Find where the given text appears and provide that cell's center as [x, y] coordinate. 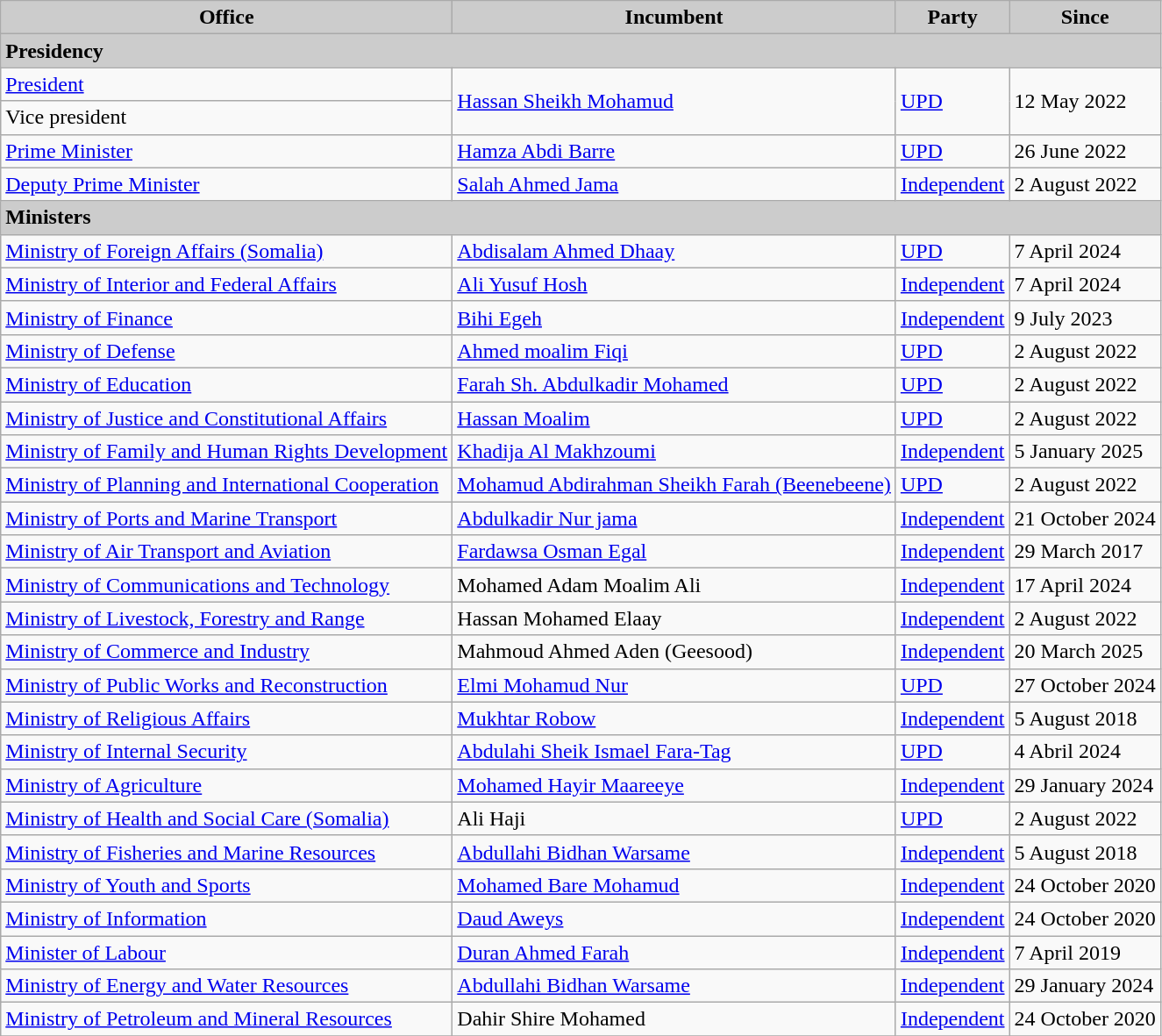
Ministry of Petroleum and Mineral Resources [226, 1019]
Abdulahi Sheik Ismael Fara-Tag [674, 752]
Ministry of Youth and Sports [226, 885]
Ministry of Internal Security [226, 752]
Ahmed moalim Fiqi [674, 351]
17 April 2024 [1085, 585]
Ministry of Religious Affairs [226, 718]
Incumbent [674, 18]
26 June 2022 [1085, 151]
Ministry of Health and Social Care (Somalia) [226, 818]
7 April 2019 [1085, 952]
Ministry of Fisheries and Marine Resources [226, 852]
Ministry of Interior and Federal Affairs [226, 284]
Ministry of Foreign Affairs (Somalia) [226, 251]
Ministry of Family and Human Rights Development [226, 452]
Abdulkadir Nur jama [674, 518]
Vice president [226, 118]
Fardawsa Osman Egal [674, 552]
Ministers [581, 218]
Daud Aweys [674, 918]
Ministry of Energy and Water Resources [226, 986]
Hassan Moalim [674, 418]
Mohamud Abdirahman Sheikh Farah (Beenebeene) [674, 485]
Abdisalam Ahmed Dhaay [674, 251]
Ministry of Planning and International Cooperation [226, 485]
Duran Ahmed Farah [674, 952]
Ministry of Information [226, 918]
12 May 2022 [1085, 101]
Ministry of Defense [226, 351]
Ministry of Agriculture [226, 785]
Ministry of Education [226, 384]
Ministry of Commerce and Industry [226, 652]
Since [1085, 18]
Ministry of Justice and Constitutional Affairs [226, 418]
Ali Yusuf Hosh [674, 284]
Office [226, 18]
4 Abril 2024 [1085, 752]
5 January 2025 [1085, 452]
Prime Minister [226, 151]
Bihi Egeh [674, 318]
Mohamed Hayir Maareeye [674, 785]
Mukhtar Robow [674, 718]
Ministry of Communications and Technology [226, 585]
29 March 2017 [1085, 552]
Ministry of Finance [226, 318]
Presidency [581, 51]
Hassan Sheikh Mohamud [674, 101]
21 October 2024 [1085, 518]
Mohamed Bare Mohamud [674, 885]
President [226, 84]
Ali Haji [674, 818]
Elmi Mohamud Nur [674, 685]
Ministry of Public Works and Reconstruction [226, 685]
Party [952, 18]
20 March 2025 [1085, 652]
Mohamed Adam Moalim Ali [674, 585]
Hamza Abdi Barre [674, 151]
Mahmoud Ahmed Aden (Geesood) [674, 652]
Ministry of Ports and Marine Transport [226, 518]
Dahir Shire Mohamed [674, 1019]
Ministry of Livestock, Forestry and Range [226, 618]
Salah Ahmed Jama [674, 184]
Deputy Prime Minister [226, 184]
Ministry of Air Transport and Aviation [226, 552]
9 July 2023 [1085, 318]
Farah Sh. Abdulkadir Mohamed [674, 384]
Khadija Al Makhzoumi [674, 452]
Minister of Labour [226, 952]
27 October 2024 [1085, 685]
Hassan Mohamed Elaay [674, 618]
